For the text-containing cell, return its midpoint in (x, y) coordinate format. 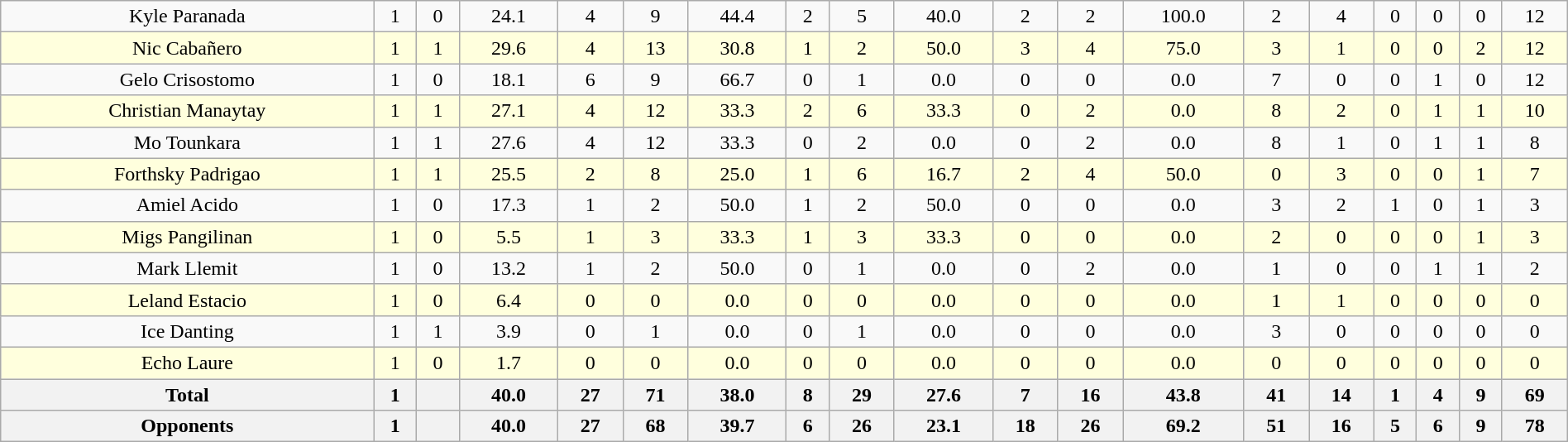
100.0 (1183, 17)
3.9 (508, 331)
Ice Danting (187, 331)
29 (862, 395)
Christian Manaytay (187, 111)
13 (655, 48)
17.3 (508, 205)
27.1 (508, 111)
75.0 (1183, 48)
71 (655, 395)
5.5 (508, 237)
43.8 (1183, 395)
39.7 (738, 426)
Mo Tounkara (187, 142)
23.1 (943, 426)
25.0 (738, 174)
Forthsky Padrigao (187, 174)
14 (1341, 395)
69 (1535, 395)
78 (1535, 426)
6.4 (508, 300)
Echo Laure (187, 363)
51 (1277, 426)
69.2 (1183, 426)
Migs Pangilinan (187, 237)
10 (1535, 111)
41 (1277, 395)
13.2 (508, 268)
1.7 (508, 363)
Mark Llemit (187, 268)
68 (655, 426)
25.5 (508, 174)
18.1 (508, 79)
Amiel Acido (187, 205)
Kyle Paranada (187, 17)
Leland Estacio (187, 300)
Gelo Crisostomo (187, 79)
16.7 (943, 174)
66.7 (738, 79)
29.6 (508, 48)
30.8 (738, 48)
18 (1025, 426)
Total (187, 395)
Opponents (187, 426)
44.4 (738, 17)
38.0 (738, 395)
24.1 (508, 17)
Nic Cabañero (187, 48)
